Determine the (X, Y) coordinate at the center of the cell enclosing the given text.  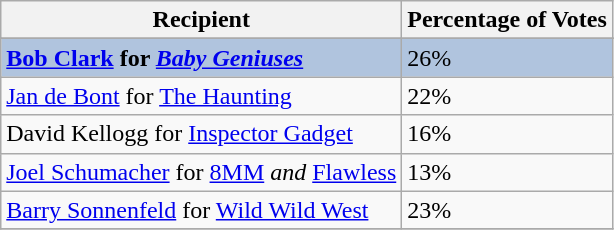
Joel Schumacher for 8MM and Flawless (202, 172)
26% (508, 58)
13% (508, 172)
David Kellogg for Inspector Gadget (202, 134)
16% (508, 134)
Barry Sonnenfeld for Wild Wild West (202, 210)
Jan de Bont for The Haunting (202, 96)
Percentage of Votes (508, 20)
Recipient (202, 20)
23% (508, 210)
Bob Clark for Baby Geniuses (202, 58)
22% (508, 96)
